Detect which cell encompasses the target text, then output its [x, y] center coordinate. 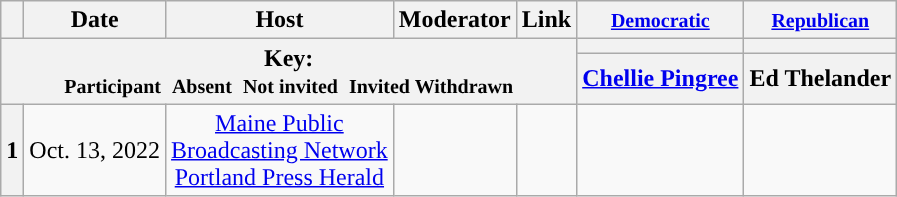
Host [280, 20]
Moderator [454, 20]
Maine PublicBroadcasting NetworkPortland Press Herald [280, 150]
Chellie Pingree [660, 78]
Date [95, 20]
Ed Thelander [820, 78]
Link [546, 20]
Key: Participant Absent Not invited Invited Withdrawn [289, 72]
Republican [820, 20]
Oct. 13, 2022 [95, 150]
Democratic [660, 20]
1 [12, 150]
